Search for the cell housing the specified text and yield its [x, y] center coordinate. 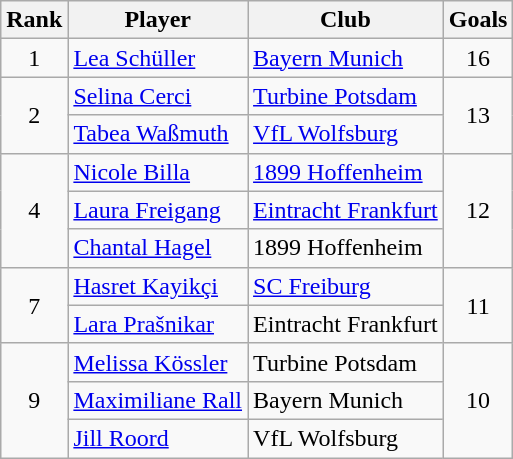
Chantal Hagel [158, 248]
4 [34, 210]
Laura Freigang [158, 210]
Goals [478, 20]
1 [34, 58]
Selina Cerci [158, 96]
13 [478, 115]
Jill Roord [158, 438]
11 [478, 305]
Melissa Kössler [158, 362]
Hasret Kayikçi [158, 286]
10 [478, 400]
16 [478, 58]
Nicole Billa [158, 172]
Tabea Waßmuth [158, 134]
Lara Prašnikar [158, 324]
Lea Schüller [158, 58]
Maximiliane Rall [158, 400]
2 [34, 115]
Player [158, 20]
7 [34, 305]
12 [478, 210]
Club [346, 20]
9 [34, 400]
Rank [34, 20]
SC Freiburg [346, 286]
